Search for the cell housing the specified text and yield its [x, y] center coordinate. 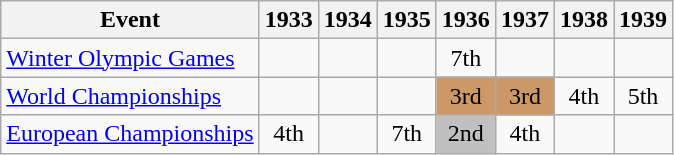
1939 [644, 20]
Winter Olympic Games [130, 58]
2nd [466, 134]
1933 [288, 20]
1934 [348, 20]
Event [130, 20]
1937 [524, 20]
World Championships [130, 96]
1938 [584, 20]
1935 [406, 20]
1936 [466, 20]
European Championships [130, 134]
5th [644, 96]
